Find where the given text appears and provide that cell's center as (X, Y) coordinate. 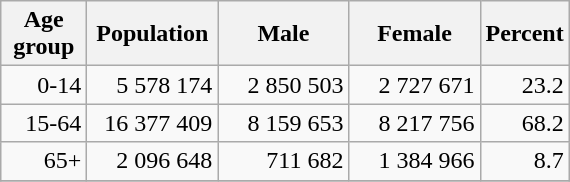
23.2 (524, 85)
Population (152, 34)
2 727 671 (414, 85)
Female (414, 34)
68.2 (524, 123)
711 682 (284, 161)
2 850 503 (284, 85)
Age group (44, 34)
2 096 648 (152, 161)
Percent (524, 34)
8 217 756 (414, 123)
1 384 966 (414, 161)
0-14 (44, 85)
8.7 (524, 161)
8 159 653 (284, 123)
65+ (44, 161)
16 377 409 (152, 123)
15-64 (44, 123)
5 578 174 (152, 85)
Male (284, 34)
